Extract the [X, Y] coordinate from the center of the cell holding the provided text.  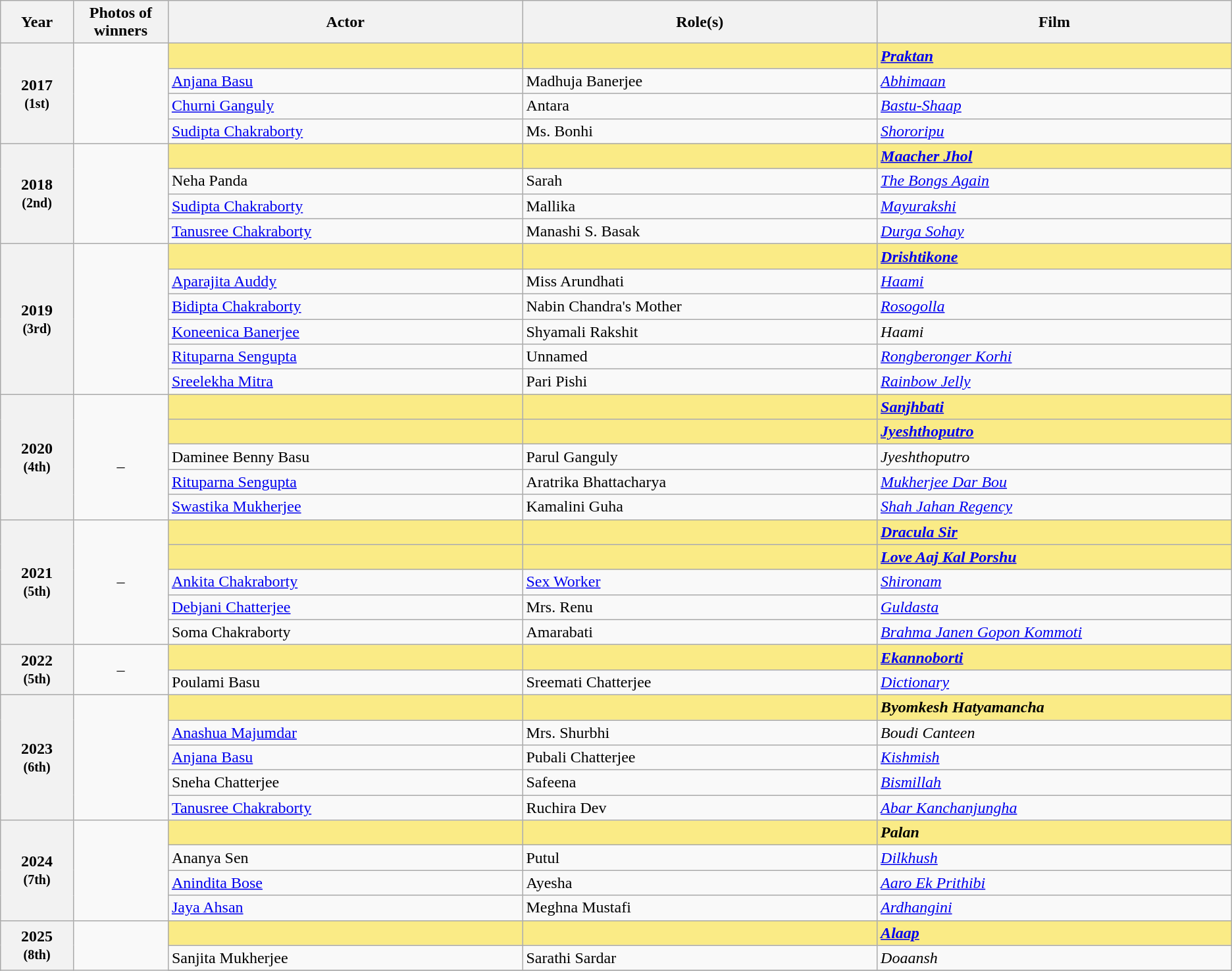
Shyamali Rakshit [700, 331]
Mallika [700, 206]
Mrs. Shurbhi [700, 733]
Photos of winners [120, 22]
Sanjhbati [1054, 407]
2024 (7th) [37, 870]
Anashua Majumdar [345, 733]
Rosogolla [1054, 306]
Role(s) [700, 22]
Doaansh [1054, 958]
Shororipu [1054, 131]
Poulami Basu [345, 682]
Praktan [1054, 56]
Ayesha [700, 883]
Dictionary [1054, 682]
Meghna Mustafi [700, 908]
2017 (1st) [37, 93]
Pari Pishi [700, 382]
Bidipta Chakraborty [345, 306]
2021(5th) [37, 582]
Abhimaan [1054, 81]
The Bongs Again [1054, 181]
Kamalini Guha [700, 507]
Durga Sohay [1054, 231]
Jaya Ahsan [345, 908]
Amarabati [700, 632]
Bastu-Shaap [1054, 106]
Aratrika Bhattacharya [700, 482]
Neha Panda [345, 181]
Miss Arundhati [700, 281]
Churni Ganguly [345, 106]
Sex Worker [700, 582]
Anindita Bose [345, 883]
Boudi Canteen [1054, 733]
Palan [1054, 833]
Byomkesh Hatyamancha [1054, 707]
Sreemati Chatterjee [700, 682]
Safeena [700, 783]
2020 (4th) [37, 457]
Brahma Janen Gopon Kommoti [1054, 632]
Abar Kanchanjungha [1054, 808]
Soma Chakraborty [345, 632]
Nabin Chandra's Mother [700, 306]
Unnamed [700, 357]
Manashi S. Basak [700, 231]
Love Aaj Kal Porshu [1054, 557]
Film [1054, 22]
Sreelekha Mitra [345, 382]
Actor [345, 22]
Rongberonger Korhi [1054, 357]
Sarah [700, 181]
2023(6th) [37, 757]
Drishtikone [1054, 256]
Mukherjee Dar Bou [1054, 482]
Ruchira Dev [700, 808]
Daminee Benny Basu [345, 457]
Mayurakshi [1054, 206]
Rainbow Jelly [1054, 382]
2022(5th) [37, 669]
Dilkhush [1054, 858]
Guldasta [1054, 607]
Sarathi Sardar [700, 958]
Shironam [1054, 582]
2019 (3rd) [37, 319]
Sneha Chatterjee [345, 783]
Antara [700, 106]
Ananya Sen [345, 858]
Aaro Ek Prithibi [1054, 883]
Putul [700, 858]
Shah Jahan Regency [1054, 507]
Sanjita Mukherjee [345, 958]
Swastika Mukherjee [345, 507]
2025(8th) [37, 945]
Ankita Chakraborty [345, 582]
2018 (2nd) [37, 194]
Debjani Chatterjee [345, 607]
Alaap [1054, 933]
Ekannoborti [1054, 657]
Maacher Jhol [1054, 156]
Dracula Sir [1054, 532]
Bismillah [1054, 783]
Koneenica Banerjee [345, 331]
Kishmish [1054, 758]
Aparajita Auddy [345, 281]
Ms. Bonhi [700, 131]
Parul Ganguly [700, 457]
Year [37, 22]
Pubali Chatterjee [700, 758]
Ardhangini [1054, 908]
Mrs. Renu [700, 607]
Madhuja Banerjee [700, 81]
